Detect which cell encompasses the target text, then output its (x, y) center coordinate. 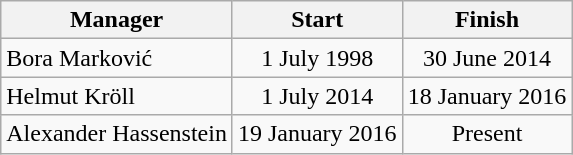
Helmut Kröll (117, 96)
18 January 2016 (487, 96)
30 June 2014 (487, 58)
Bora Marković (117, 58)
1 July 1998 (317, 58)
Manager (117, 20)
Alexander Hassenstein (117, 134)
1 July 2014 (317, 96)
19 January 2016 (317, 134)
Present (487, 134)
Finish (487, 20)
Start (317, 20)
